Provide the (X, Y) coordinate of the cell's center where the given text is located.  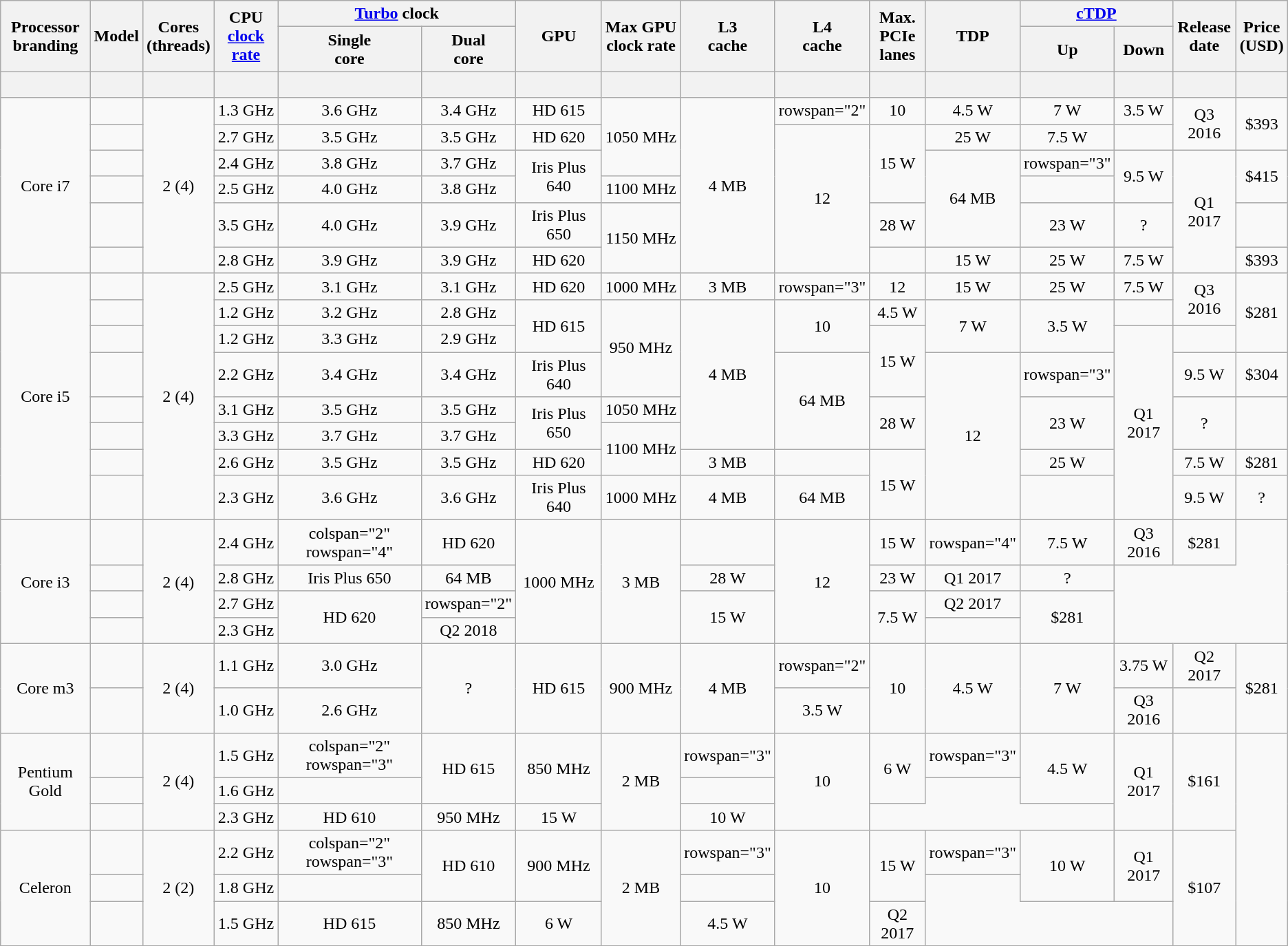
Model (116, 36)
Celeron (45, 888)
Core i5 (45, 396)
1.6 GHz (246, 791)
colspan="2" rowspan="4" (350, 542)
Core i3 (45, 582)
Down (1144, 50)
Dualcore (469, 50)
Price(USD) (1262, 36)
GPU (559, 36)
$161 (1204, 782)
Processorbranding (45, 36)
1.8 GHz (246, 888)
3.0 GHz (350, 666)
1150 MHz (641, 238)
TDP (973, 36)
1.1 GHz (246, 666)
3.75 W (1144, 666)
Core m3 (45, 688)
$304 (1262, 374)
Core i7 (45, 186)
$415 (1262, 176)
Turbo clock (397, 14)
Max GPUclock rate (641, 36)
CPUclockrate (246, 36)
Cores(threads) (178, 36)
$107 (1204, 888)
1.0 GHz (246, 710)
L4cache (822, 36)
Q2 2018 (469, 630)
Singlecore (350, 50)
rowspan="4" (973, 542)
2 (2) (178, 888)
cTDP (1096, 14)
3.2 GHz (350, 312)
2.9 GHz (469, 338)
Up (1067, 50)
L3cache (728, 36)
1.3 GHz (246, 111)
Pentium Gold (45, 782)
Releasedate (1204, 36)
Max.PCIelanes (897, 36)
